Search for the cell housing the specified text and yield its (x, y) center coordinate. 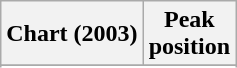
Chart (2003) (72, 34)
Peakposition (189, 34)
